For the text-containing cell, return its midpoint in (x, y) coordinate format. 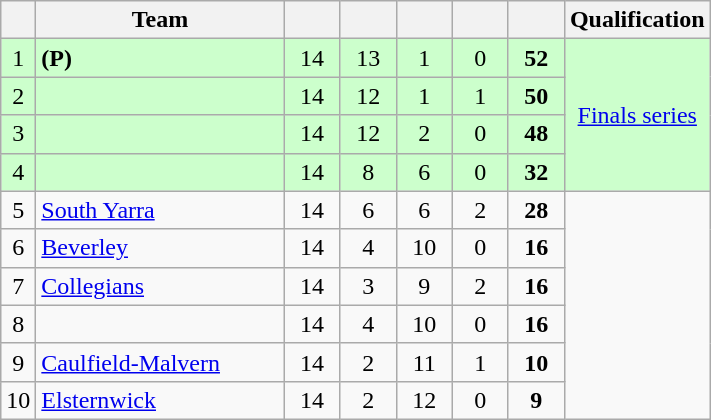
(P) (160, 58)
28 (536, 210)
5 (18, 210)
Collegians (160, 286)
Finals series (637, 115)
Caulfield-Malvern (160, 362)
Elsternwick (160, 400)
13 (368, 58)
Qualification (637, 20)
11 (424, 362)
South Yarra (160, 210)
32 (536, 172)
52 (536, 58)
7 (18, 286)
48 (536, 134)
Beverley (160, 248)
Team (160, 20)
50 (536, 96)
